Output the (x, y) coordinate of the center of the cell containing the given text.  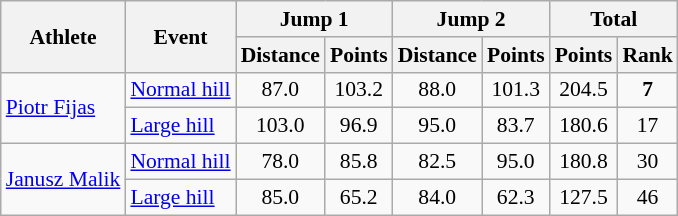
65.2 (359, 197)
103.2 (359, 90)
Jump 1 (314, 19)
88.0 (438, 90)
Janusz Malik (64, 180)
180.6 (584, 126)
101.3 (516, 90)
62.3 (516, 197)
127.5 (584, 197)
Rank (648, 55)
Piotr Fijas (64, 108)
78.0 (280, 162)
46 (648, 197)
96.9 (359, 126)
83.7 (516, 126)
85.8 (359, 162)
103.0 (280, 126)
85.0 (280, 197)
Event (180, 36)
180.8 (584, 162)
17 (648, 126)
30 (648, 162)
84.0 (438, 197)
204.5 (584, 90)
Jump 2 (472, 19)
Athlete (64, 36)
87.0 (280, 90)
82.5 (438, 162)
7 (648, 90)
Total (614, 19)
